Identify which cell holds the provided text, then report its [x, y] central coordinate. 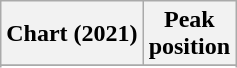
Chart (2021) [72, 34]
Peakposition [189, 34]
